Return the [X, Y] coordinate for the center point of the cell that contains the specified text.  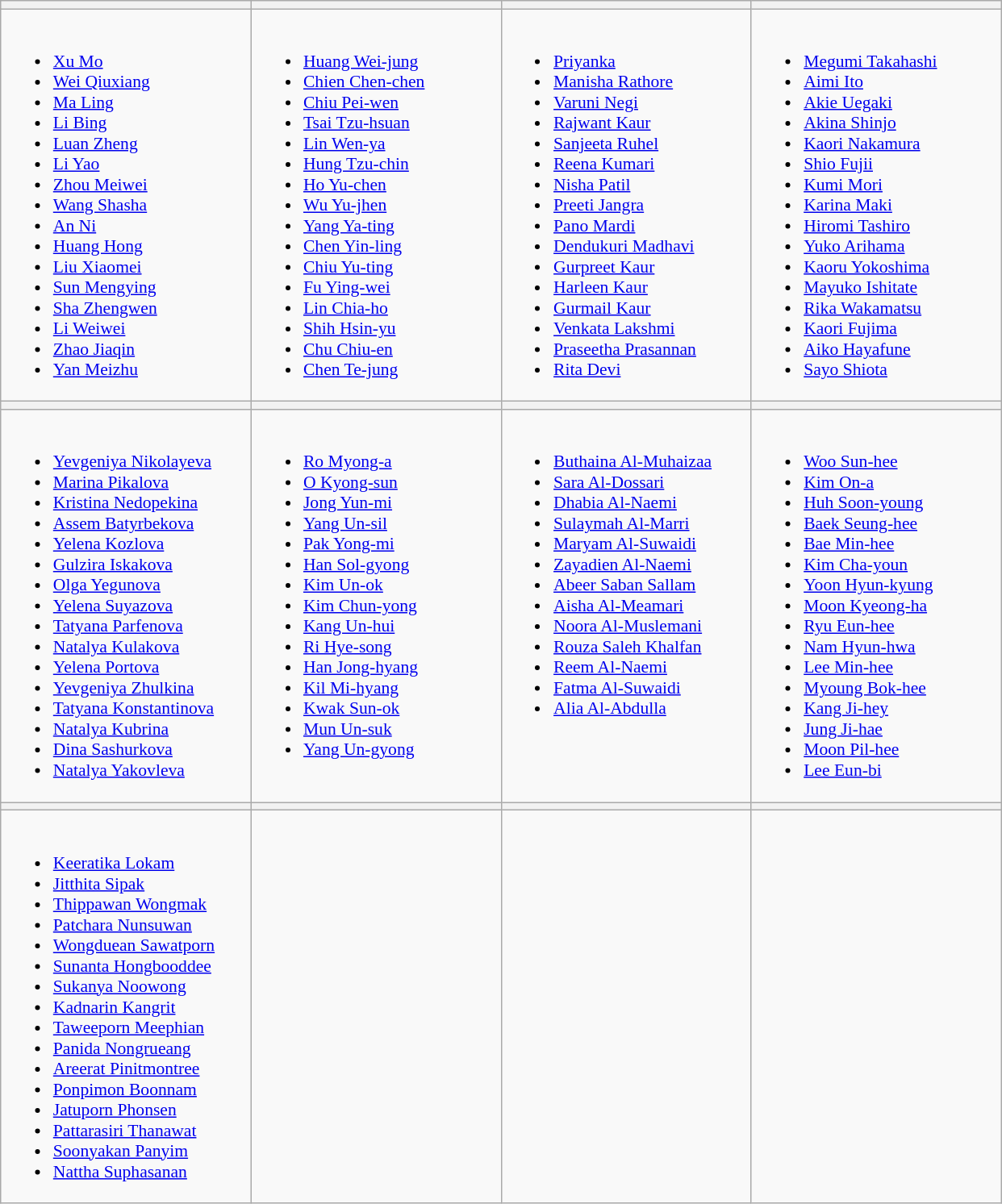
Xu MoWei QiuxiangMa LingLi BingLuan ZhengLi YaoZhou MeiweiWang ShashaAn NiHuang HongLiu XiaomeiSun MengyingSha ZhengwenLi WeiweiZhao JiaqinYan Meizhu [126, 205]
